Search for the cell housing the specified text and yield its [X, Y] center coordinate. 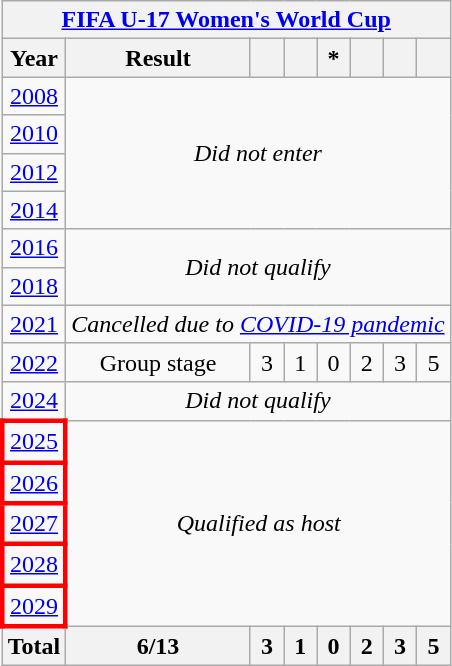
2012 [34, 172]
Total [34, 646]
2028 [34, 564]
2026 [34, 482]
Did not enter [258, 153]
FIFA U-17 Women's World Cup [226, 20]
2025 [34, 442]
2008 [34, 96]
Cancelled due to COVID-19 pandemic [258, 324]
6/13 [158, 646]
Group stage [158, 362]
2014 [34, 210]
Year [34, 58]
2021 [34, 324]
2010 [34, 134]
2024 [34, 401]
2016 [34, 248]
2029 [34, 606]
2027 [34, 524]
2022 [34, 362]
Qualified as host [258, 524]
2018 [34, 286]
* [334, 58]
Result [158, 58]
